Capture the cell that displays the provided text and extract its (x, y) central coordinate. 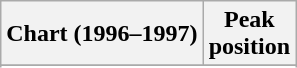
Peakposition (249, 34)
Chart (1996–1997) (102, 34)
